Provide the (X, Y) coordinate of the cell's center where the given text is located.  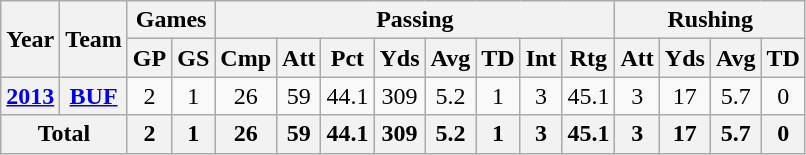
Rtg (588, 58)
BUF (94, 96)
Games (170, 20)
2013 (30, 96)
Total (64, 134)
GS (194, 58)
Passing (415, 20)
Team (94, 39)
Cmp (246, 58)
GP (149, 58)
Int (541, 58)
Year (30, 39)
Rushing (710, 20)
Pct (348, 58)
